Identify which cell holds the provided text, then report its [X, Y] central coordinate. 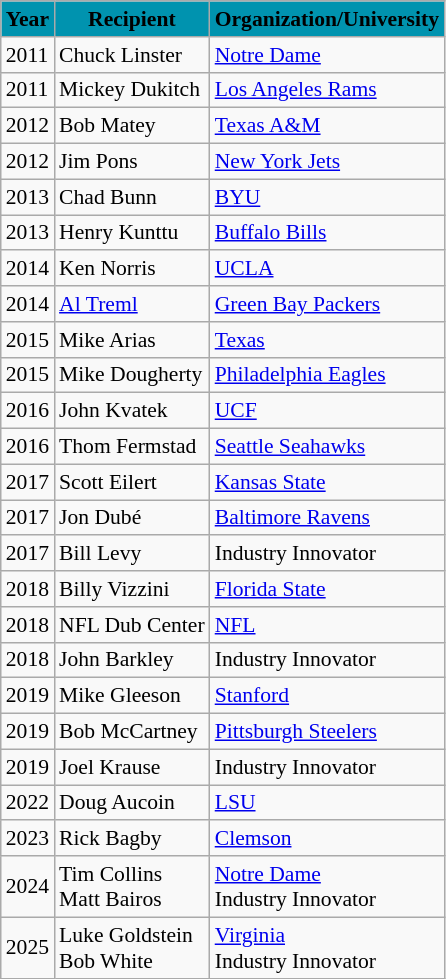
Seattle Seahawks [327, 447]
LSU [327, 803]
Clemson [327, 839]
Chuck Linster [132, 55]
Texas A&M [327, 126]
Al Treml [132, 304]
Mike Arias [132, 340]
UCLA [327, 269]
2023 [28, 839]
Baltimore Ravens [327, 518]
Tim CollinsMatt Bairos [132, 886]
Ken Norris [132, 269]
Kansas State [327, 482]
2025 [28, 948]
New York Jets [327, 162]
Chad Bunn [132, 197]
Texas [327, 340]
Billy Vizzini [132, 589]
John Kvatek [132, 411]
Mike Gleeson [132, 696]
BYU [327, 197]
Doug Aucoin [132, 803]
Henry Kunttu [132, 233]
Luke GoldsteinBob White [132, 948]
Stanford [327, 696]
Buffalo Bills [327, 233]
NFL [327, 625]
Florida State [327, 589]
Thom Fermstad [132, 447]
Joel Krause [132, 767]
Mike Dougherty [132, 375]
Philadelphia Eagles [327, 375]
Green Bay Packers [327, 304]
UCF [327, 411]
Mickey Dukitch [132, 90]
Los Angeles Rams [327, 90]
NFL Dub Center [132, 625]
Notre Dame [327, 55]
Pittsburgh Steelers [327, 732]
Jim Pons [132, 162]
2024 [28, 886]
Bob Matey [132, 126]
Recipient [132, 19]
Bill Levy [132, 554]
VirginiaIndustry Innovator [327, 948]
2022 [28, 803]
John Barkley [132, 660]
Rick Bagby [132, 839]
Bob McCartney [132, 732]
Scott Eilert [132, 482]
Notre DameIndustry Innovator [327, 886]
Year [28, 19]
Organization/University [327, 19]
Jon Dubé [132, 518]
